Locate the cell with the specified text and output its [X, Y] center coordinate. 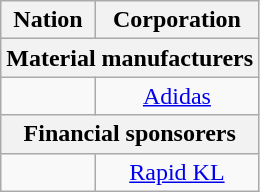
Nation [48, 20]
Adidas [176, 96]
Financial sponsorers [130, 134]
Material manufacturers [130, 58]
Corporation [176, 20]
Rapid KL [176, 172]
